Determine the [x, y] coordinate at the center of the cell enclosing the given text.  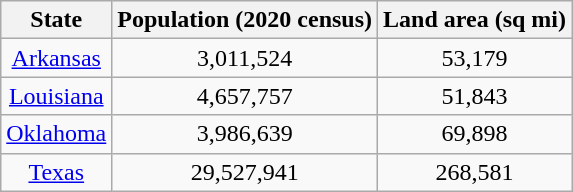
3,986,639 [245, 134]
69,898 [475, 134]
Land area (sq mi) [475, 20]
Louisiana [56, 96]
51,843 [475, 96]
Oklahoma [56, 134]
Texas [56, 172]
3,011,524 [245, 58]
Population (2020 census) [245, 20]
State [56, 20]
Arkansas [56, 58]
53,179 [475, 58]
29,527,941 [245, 172]
4,657,757 [245, 96]
268,581 [475, 172]
